Capture the cell that displays the provided text and extract its [x, y] central coordinate. 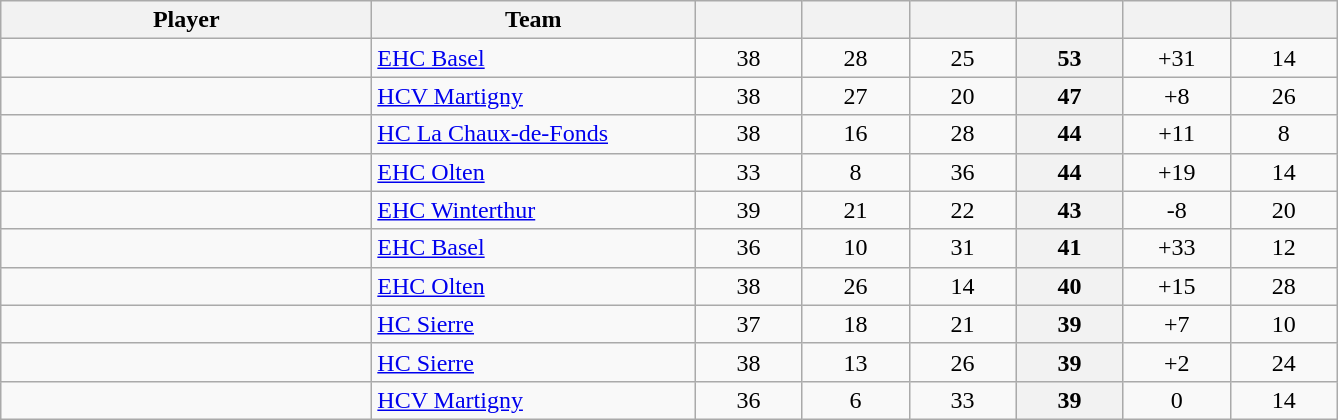
24 [1284, 362]
18 [856, 324]
43 [1070, 210]
13 [856, 362]
+31 [1176, 58]
+8 [1176, 96]
47 [1070, 96]
31 [962, 248]
27 [856, 96]
+11 [1176, 134]
37 [748, 324]
41 [1070, 248]
HC La Chaux-de-Fonds [534, 134]
0 [1176, 400]
+19 [1176, 172]
+2 [1176, 362]
53 [1070, 58]
+33 [1176, 248]
12 [1284, 248]
+7 [1176, 324]
40 [1070, 286]
Player [186, 20]
+15 [1176, 286]
Team [534, 20]
EHC Winterthur [534, 210]
16 [856, 134]
25 [962, 58]
6 [856, 400]
22 [962, 210]
-8 [1176, 210]
